Detect which cell encompasses the target text, then output its (X, Y) center coordinate. 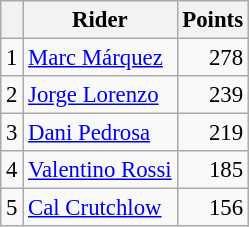
5 (12, 208)
Points (212, 20)
185 (212, 170)
156 (212, 208)
219 (212, 133)
Marc Márquez (100, 58)
3 (12, 133)
278 (212, 58)
Valentino Rossi (100, 170)
Jorge Lorenzo (100, 95)
4 (12, 170)
239 (212, 95)
2 (12, 95)
Rider (100, 20)
1 (12, 58)
Dani Pedrosa (100, 133)
Cal Crutchlow (100, 208)
